Extract the (X, Y) coordinate from the center of the cell holding the provided text.  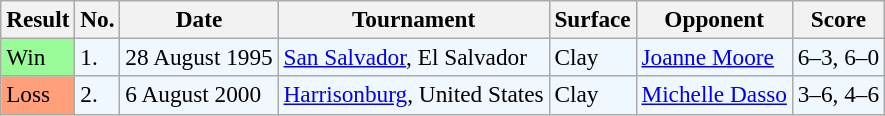
1. (98, 57)
Harrisonburg, United States (414, 95)
Opponent (714, 19)
2. (98, 95)
Win (38, 57)
No. (98, 19)
Surface (592, 19)
Joanne Moore (714, 57)
Loss (38, 95)
Date (199, 19)
3–6, 4–6 (838, 95)
Michelle Dasso (714, 95)
Result (38, 19)
Tournament (414, 19)
6–3, 6–0 (838, 57)
San Salvador, El Salvador (414, 57)
6 August 2000 (199, 95)
28 August 1995 (199, 57)
Score (838, 19)
